For the text-containing cell, return its midpoint in [x, y] coordinate format. 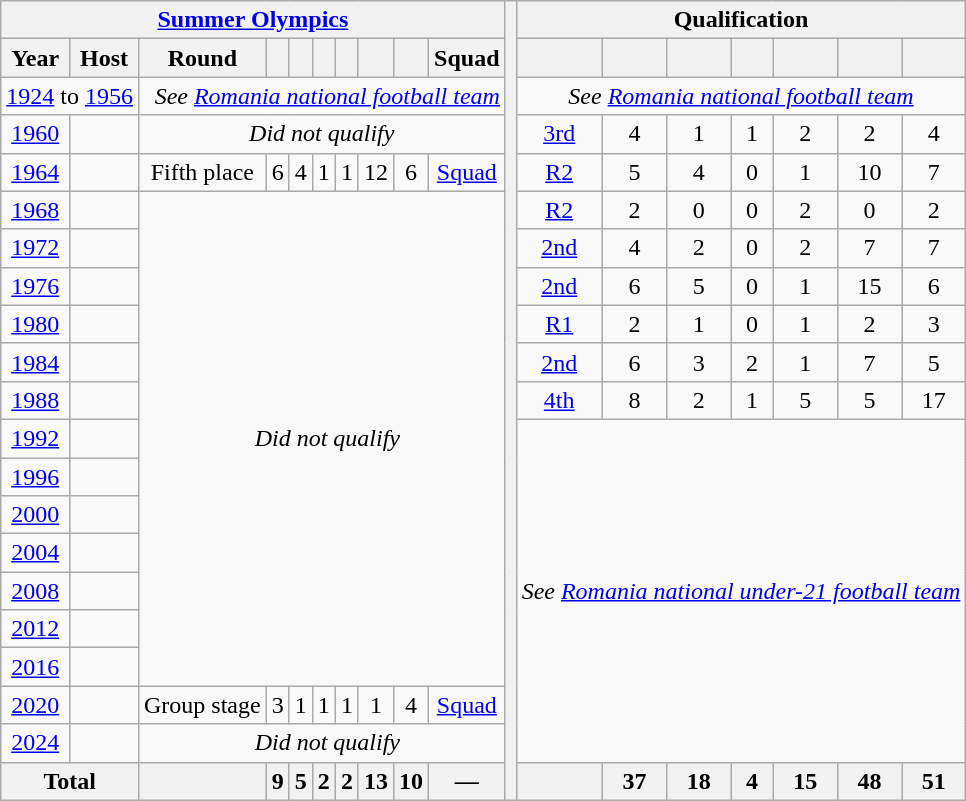
2012 [36, 629]
18 [699, 781]
1992 [36, 438]
9 [278, 781]
Total [70, 781]
Fifth place [202, 172]
8 [634, 400]
1984 [36, 362]
2020 [36, 705]
Year [36, 58]
1996 [36, 477]
Group stage [202, 705]
— [467, 781]
2000 [36, 515]
12 [376, 172]
Qualification [741, 20]
13 [376, 781]
Summer Olympics [253, 20]
1980 [36, 324]
Host [104, 58]
4th [559, 400]
1988 [36, 400]
2004 [36, 553]
R1 [559, 324]
3rd [559, 134]
2016 [36, 667]
See Romania national under-21 football team [741, 590]
1976 [36, 286]
37 [634, 781]
17 [934, 400]
Round [202, 58]
1960 [36, 134]
2008 [36, 591]
48 [869, 781]
1972 [36, 248]
2024 [36, 743]
1968 [36, 210]
51 [934, 781]
1924 to 1956 [70, 96]
1964 [36, 172]
